Find where the given text appears and provide that cell's center as [x, y] coordinate. 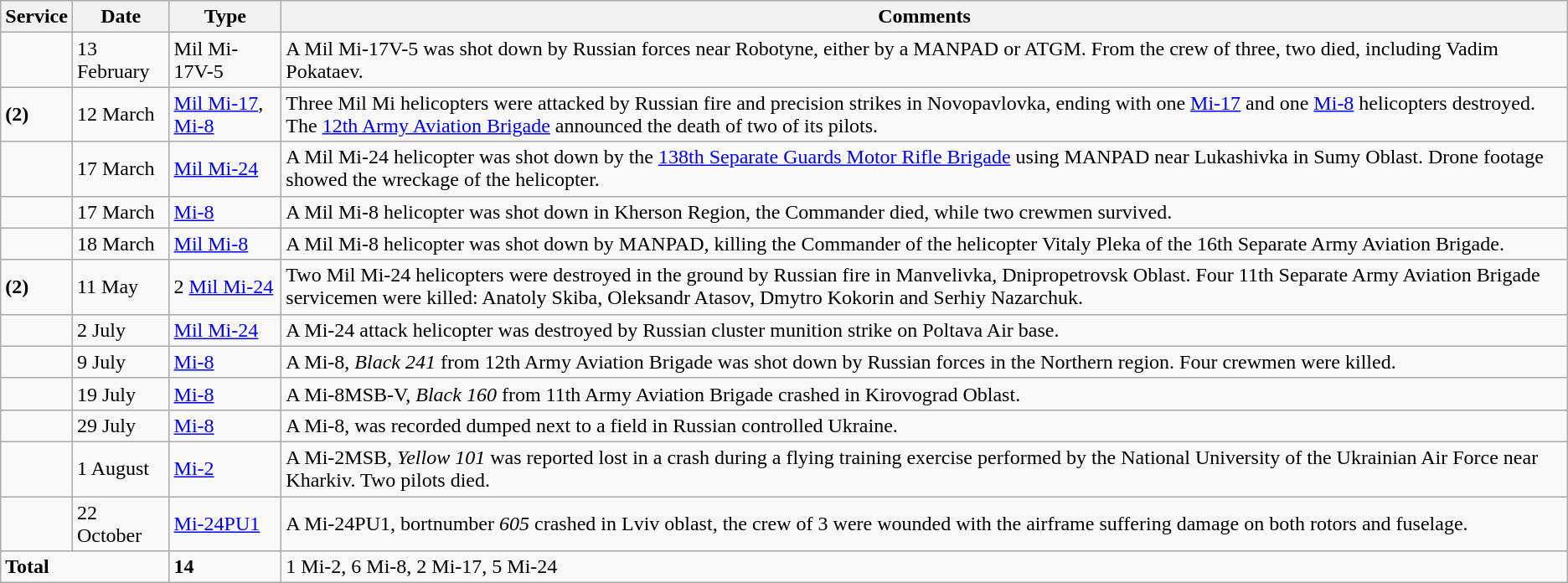
A Mi-8, Black 241 from 12th Army Aviation Brigade was shot down by Russian forces in the Northern region. Four crewmen were killed. [925, 362]
1 August [121, 469]
13 February [121, 60]
14 [225, 567]
A Mi-8, was recorded dumped next to a field in Russian controlled Ukraine. [925, 426]
A Mil Mi-17V-5 was shot down by Russian forces near Robotyne, either by a MANPAD or ATGM. From the crew of three, two died, including Vadim Pokataev. [925, 60]
18 March [121, 244]
Service [37, 17]
Type [225, 17]
2 Mil Mi-24 [225, 286]
19 July [121, 394]
22 October [121, 523]
Mil Mi-17V-5 [225, 60]
Mil Mi-17, Mi-8 [225, 114]
A Mi-8MSB-V, Black 160 from 11th Army Aviation Brigade crashed in Kirovograd Oblast. [925, 394]
12 March [121, 114]
Total [85, 567]
2 July [121, 330]
1 Mi-2, 6 Mi-8, 2 Mi-17, 5 Mi-24 [925, 567]
Date [121, 17]
A Mil Mi-8 helicopter was shot down by MANPAD, killing the Commander of the helicopter Vitaly Pleka of the 16th Separate Army Aviation Brigade. [925, 244]
A Mil Mi-8 helicopter was shot down in Kherson Region, the Commander died, while two crewmen survived. [925, 212]
A Mi-24PU1, bortnumber 605 crashed in Lviv oblast, the crew of 3 were wounded with the airframe suffering damage on both rotors and fuselage. [925, 523]
Mi-24PU1 [225, 523]
Comments [925, 17]
A Mi-24 attack helicopter was destroyed by Russian cluster munition strike on Poltava Air base. [925, 330]
Mil Mi-8 [225, 244]
29 July [121, 426]
Mi-2 [225, 469]
9 July [121, 362]
11 May [121, 286]
